From the cell containing the given text, extract its center point as (X, Y) coordinate. 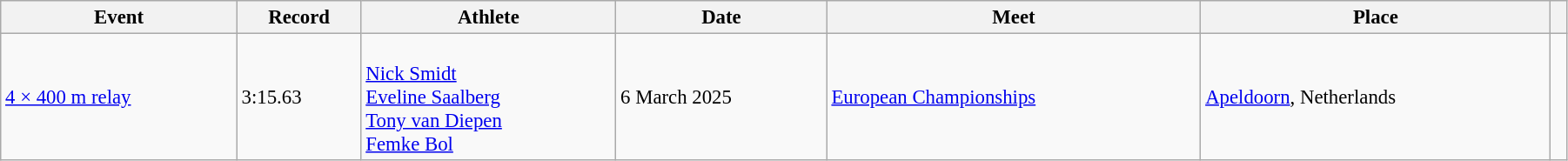
Meet (1014, 17)
Nick SmidtEveline SaalbergTony van DiepenFemke Bol (489, 97)
6 March 2025 (721, 97)
4 × 400 m relay (119, 97)
Apeldoorn, Netherlands (1376, 97)
Date (721, 17)
Event (119, 17)
Record (299, 17)
Athlete (489, 17)
3:15.63 (299, 97)
European Championships (1014, 97)
Place (1376, 17)
